Extract the (X, Y) coordinate from the center of the cell holding the provided text.  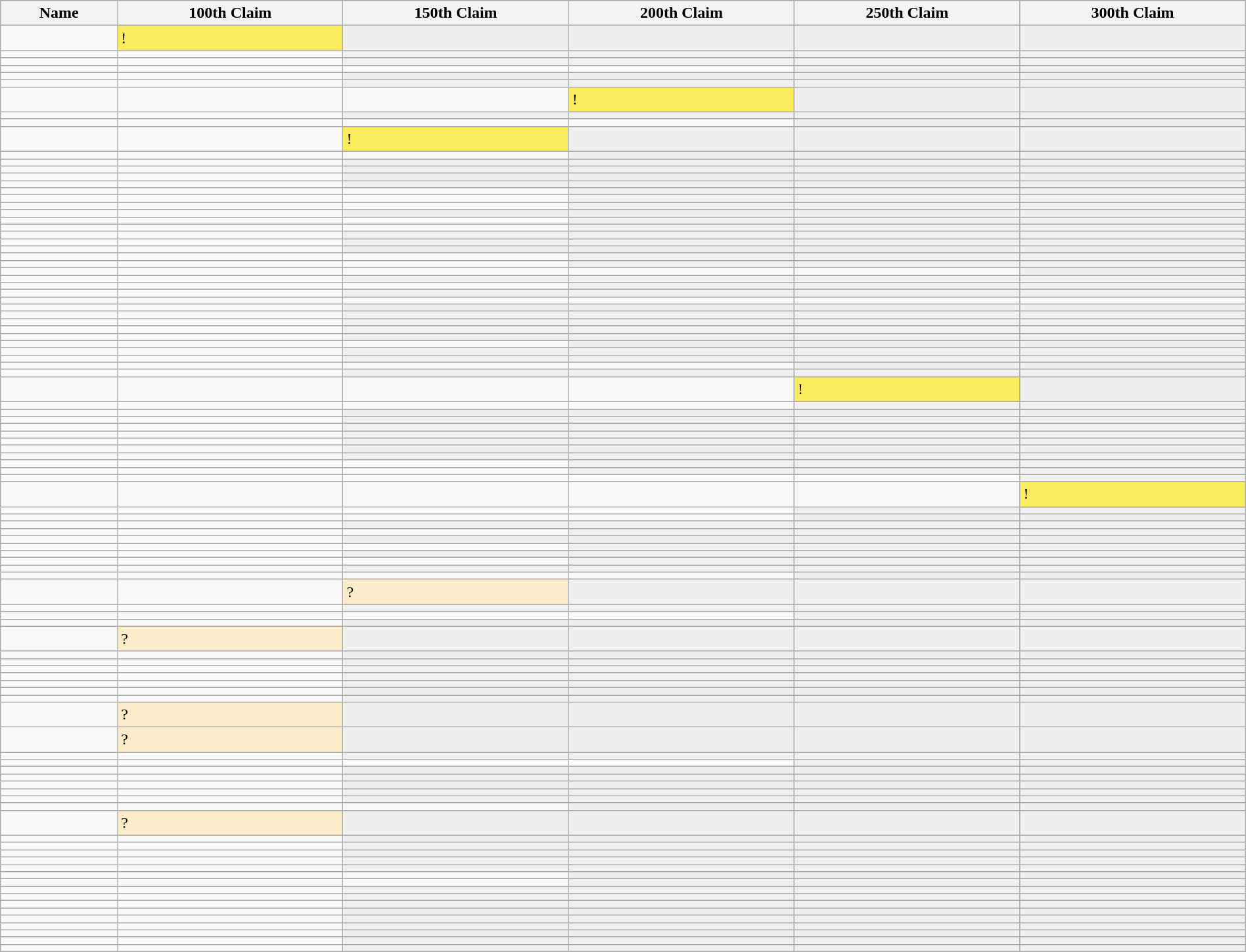
200th Claim (681, 13)
Name (59, 13)
150th Claim (456, 13)
300th Claim (1133, 13)
250th Claim (907, 13)
100th Claim (230, 13)
